Find where the given text appears and provide that cell's center as (X, Y) coordinate. 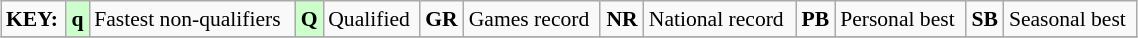
Qualified (371, 19)
Games record (532, 19)
SB (985, 19)
q (78, 19)
NR (622, 19)
KEY: (34, 19)
Q (309, 19)
National record (720, 19)
Seasonal best (1070, 19)
Fastest non-qualifiers (192, 19)
GR (442, 19)
Personal best (900, 19)
PB (816, 19)
